Extract the (X, Y) coordinate from the center of the cell holding the provided text.  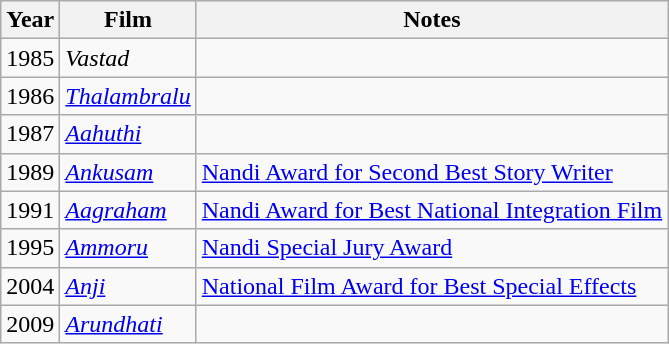
Nandi Award for Best National Integration Film (432, 210)
2009 (30, 324)
Thalambralu (128, 96)
Ankusam (128, 172)
Year (30, 20)
Aahuthi (128, 134)
Aagraham (128, 210)
Notes (432, 20)
Anji (128, 286)
Vastad (128, 58)
Arundhati (128, 324)
1989 (30, 172)
2004 (30, 286)
Ammoru (128, 248)
1987 (30, 134)
1986 (30, 96)
Nandi Award for Second Best Story Writer (432, 172)
National Film Award for Best Special Effects (432, 286)
1991 (30, 210)
1985 (30, 58)
Film (128, 20)
Nandi Special Jury Award (432, 248)
1995 (30, 248)
